Locate the cell with the specified text and output its [x, y] center coordinate. 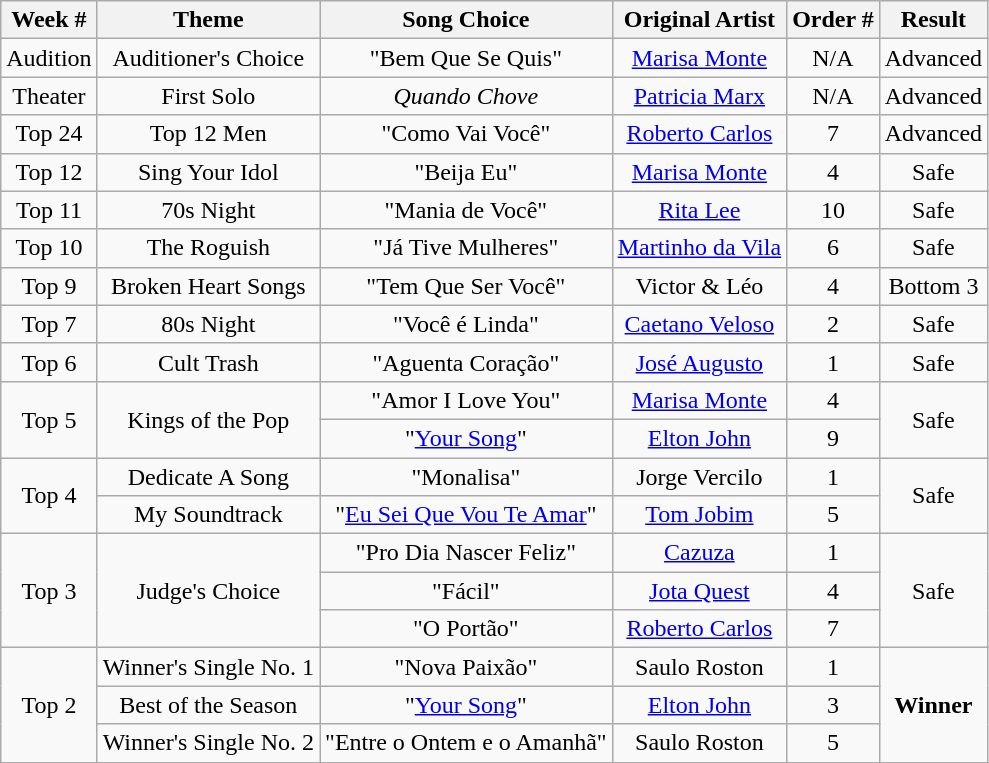
"Nova Paixão" [466, 667]
Top 5 [49, 419]
"Amor I Love You" [466, 400]
Audition [49, 58]
10 [834, 210]
Top 11 [49, 210]
"Eu Sei Que Vou Te Amar" [466, 515]
Judge's Choice [208, 591]
Cult Trash [208, 362]
Jota Quest [699, 591]
Top 4 [49, 496]
Bottom 3 [933, 286]
"Beija Eu" [466, 172]
Winner's Single No. 2 [208, 743]
Victor & Léo [699, 286]
Patricia Marx [699, 96]
6 [834, 248]
Theme [208, 20]
"Você é Linda" [466, 324]
First Solo [208, 96]
Top 7 [49, 324]
Caetano Veloso [699, 324]
Jorge Vercilo [699, 477]
2 [834, 324]
Original Artist [699, 20]
Tom Jobim [699, 515]
"Fácil" [466, 591]
Rita Lee [699, 210]
"Mania de Você" [466, 210]
Theater [49, 96]
My Soundtrack [208, 515]
"Pro Dia Nascer Feliz" [466, 553]
"Como Vai Você" [466, 134]
Top 6 [49, 362]
"Monalisa" [466, 477]
Top 9 [49, 286]
Top 2 [49, 705]
Week # [49, 20]
Dedicate A Song [208, 477]
Result [933, 20]
"Entre o Ontem e o Amanhã" [466, 743]
Top 3 [49, 591]
80s Night [208, 324]
Winner [933, 705]
Best of the Season [208, 705]
70s Night [208, 210]
"Tem Que Ser Você" [466, 286]
Top 12 Men [208, 134]
Winner's Single No. 1 [208, 667]
Song Choice [466, 20]
Order # [834, 20]
Quando Chove [466, 96]
Kings of the Pop [208, 419]
José Augusto [699, 362]
"Já Tive Mulheres" [466, 248]
Broken Heart Songs [208, 286]
Top 24 [49, 134]
"O Portão" [466, 629]
Top 10 [49, 248]
The Roguish [208, 248]
3 [834, 705]
Cazuza [699, 553]
Sing Your Idol [208, 172]
Top 12 [49, 172]
Auditioner's Choice [208, 58]
"Bem Que Se Quis" [466, 58]
9 [834, 438]
"Aguenta Coração" [466, 362]
Martinho da Vila [699, 248]
